Search for the cell housing the specified text and yield its (X, Y) center coordinate. 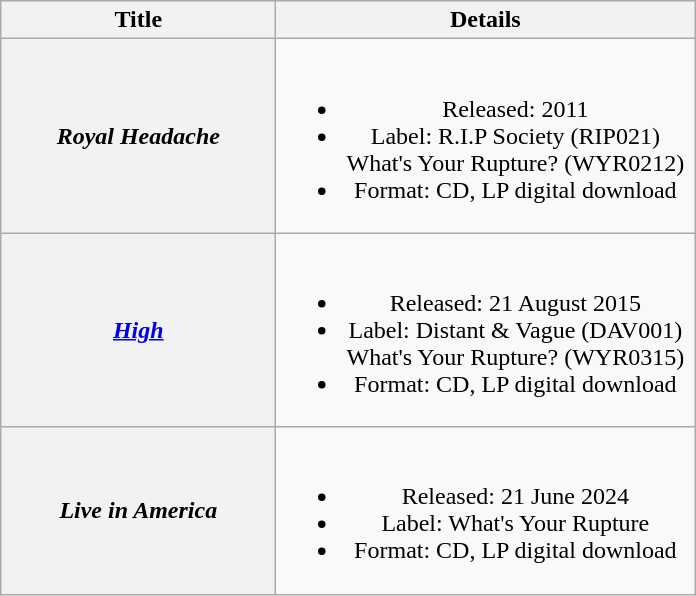
Released: 21 June 2024Label: What's Your RuptureFormat: CD, LP digital download (486, 510)
Title (138, 20)
Released: 21 August 2015Label: Distant & Vague (DAV001) What's Your Rupture? (WYR0315)Format: CD, LP digital download (486, 330)
Released: 2011Label: R.I.P Society (RIP021) What's Your Rupture? (WYR0212)Format: CD, LP digital download (486, 136)
Live in America (138, 510)
High (138, 330)
Royal Headache (138, 136)
Details (486, 20)
